Output the [x, y] coordinate of the center of the cell containing the given text.  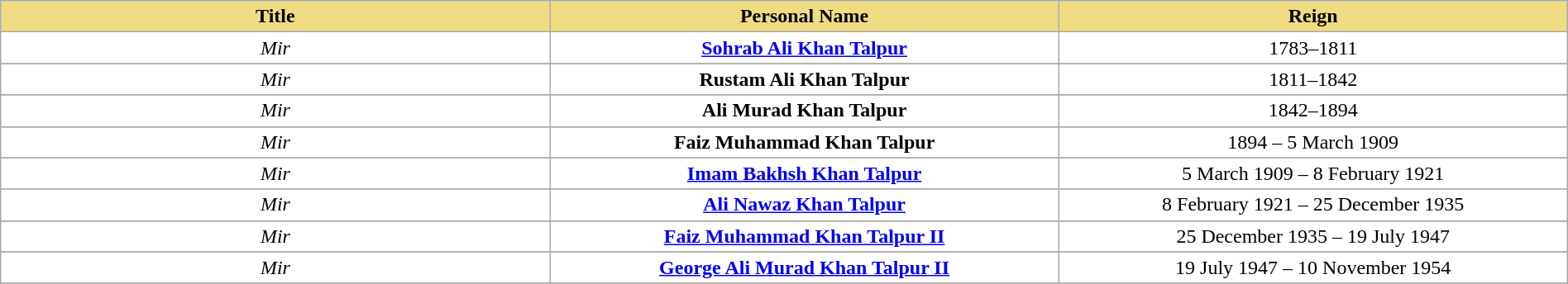
19 July 1947 – 10 November 1954 [1313, 267]
1783–1811 [1313, 48]
Sohrab Ali Khan Talpur [804, 48]
Title [275, 17]
Personal Name [804, 17]
1842–1894 [1313, 111]
1894 – 5 March 1909 [1313, 142]
8 February 1921 – 25 December 1935 [1313, 205]
Reign [1313, 17]
Rustam Ali Khan Talpur [804, 79]
Ali Nawaz Khan Talpur [804, 205]
Imam Bakhsh Khan Talpur [804, 173]
1811–1842 [1313, 79]
5 March 1909 – 8 February 1921 [1313, 173]
25 December 1935 – 19 July 1947 [1313, 236]
Faiz Muhammad Khan Talpur [804, 142]
Faiz Muhammad Khan Talpur II [804, 236]
George Ali Murad Khan Talpur II [804, 267]
Ali Murad Khan Talpur [804, 111]
